Pinpoint the cell where the given text exists, returning its (X, Y) midpoint coordinate. 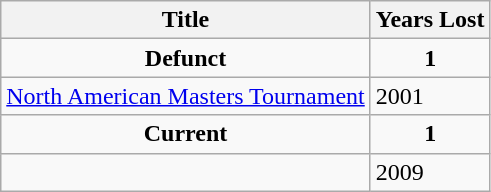
Years Lost (430, 20)
North American Masters Tournament (186, 96)
Defunct (186, 58)
Title (186, 20)
Current (186, 134)
2009 (430, 172)
2001 (430, 96)
